Determine the (X, Y) coordinate at the center of the cell enclosing the given text.  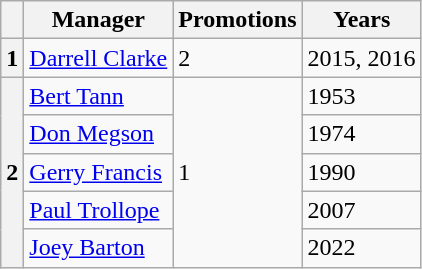
2022 (362, 248)
Paul Trollope (98, 210)
1974 (362, 134)
Don Megson (98, 134)
Manager (98, 20)
Years (362, 20)
Darrell Clarke (98, 58)
1990 (362, 172)
2007 (362, 210)
Gerry Francis (98, 172)
Bert Tann (98, 96)
2015, 2016 (362, 58)
Joey Barton (98, 248)
1953 (362, 96)
Promotions (238, 20)
